Capture the cell that displays the provided text and extract its [X, Y] central coordinate. 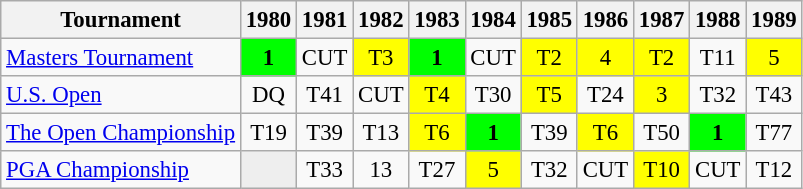
4 [605, 58]
The Open Championship [121, 133]
1988 [718, 20]
T13 [381, 133]
T33 [325, 170]
1986 [605, 20]
T50 [661, 133]
13 [381, 170]
T4 [437, 95]
T30 [493, 95]
T19 [268, 133]
T41 [325, 95]
Tournament [121, 20]
T11 [718, 58]
T24 [605, 95]
T27 [437, 170]
U.S. Open [121, 95]
1989 [774, 20]
T5 [549, 95]
1983 [437, 20]
T12 [774, 170]
Masters Tournament [121, 58]
T77 [774, 133]
T3 [381, 58]
1982 [381, 20]
1980 [268, 20]
PGA Championship [121, 170]
1981 [325, 20]
1985 [549, 20]
T10 [661, 170]
3 [661, 95]
DQ [268, 95]
1987 [661, 20]
1984 [493, 20]
T43 [774, 95]
